Detect which cell encompasses the target text, then output its [x, y] center coordinate. 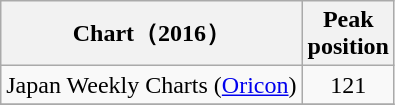
121 [348, 85]
Japan Weekly Charts (Oricon) [152, 85]
Peakposition [348, 34]
Chart（2016） [152, 34]
